Scan for the cell matching the given text and deliver its [x, y] coordinate at center. 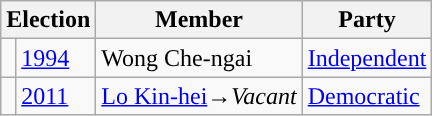
1994 [56, 58]
Democratic [367, 96]
Independent [367, 58]
Election [48, 20]
Wong Che-ngai [199, 58]
Party [367, 20]
2011 [56, 96]
Member [199, 20]
Lo Kin-hei→Vacant [199, 96]
